Extract the (x, y) coordinate from the center of the cell holding the provided text.  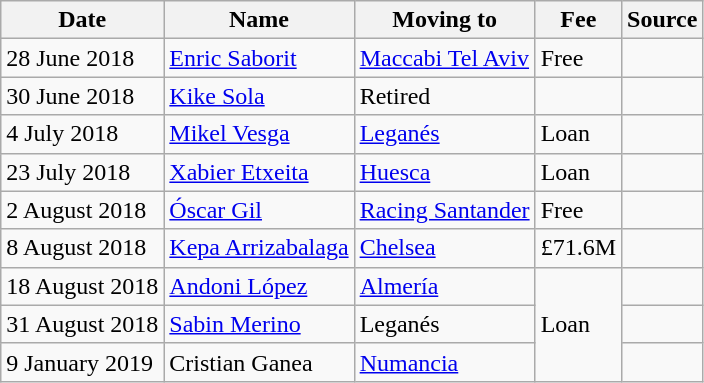
£71.6M (578, 248)
Enric Saborit (259, 58)
4 July 2018 (82, 134)
Name (259, 20)
31 August 2018 (82, 324)
Maccabi Tel Aviv (444, 58)
Andoni López (259, 286)
Huesca (444, 172)
Date (82, 20)
Sabin Merino (259, 324)
Mikel Vesga (259, 134)
9 January 2019 (82, 362)
Kepa Arrizabalaga (259, 248)
8 August 2018 (82, 248)
Source (662, 20)
23 July 2018 (82, 172)
Moving to (444, 20)
Xabier Etxeita (259, 172)
30 June 2018 (82, 96)
Fee (578, 20)
Almería (444, 286)
Numancia (444, 362)
Racing Santander (444, 210)
Retired (444, 96)
Óscar Gil (259, 210)
Cristian Ganea (259, 362)
18 August 2018 (82, 286)
Chelsea (444, 248)
28 June 2018 (82, 58)
Kike Sola (259, 96)
2 August 2018 (82, 210)
